Output the (X, Y) coordinate of the center of the cell containing the given text.  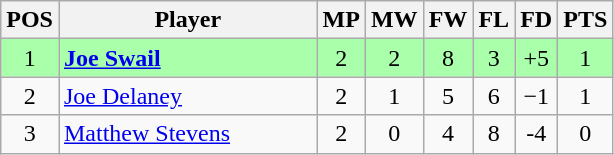
MP (341, 20)
POS (30, 20)
+5 (536, 58)
MW (394, 20)
6 (494, 96)
FL (494, 20)
−1 (536, 96)
Player (188, 20)
PTS (586, 20)
-4 (536, 134)
Joe Swail (188, 58)
5 (448, 96)
Joe Delaney (188, 96)
Matthew Stevens (188, 134)
FD (536, 20)
FW (448, 20)
4 (448, 134)
